Output the [X, Y] coordinate of the center of the cell containing the given text.  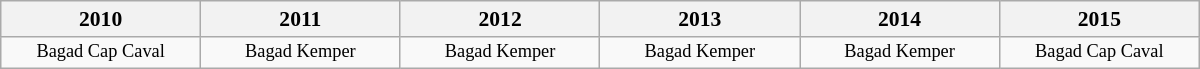
2013 [700, 19]
2011 [300, 19]
2014 [900, 19]
2010 [101, 19]
2015 [1099, 19]
2012 [500, 19]
